Detect which cell encompasses the target text, then output its [X, Y] center coordinate. 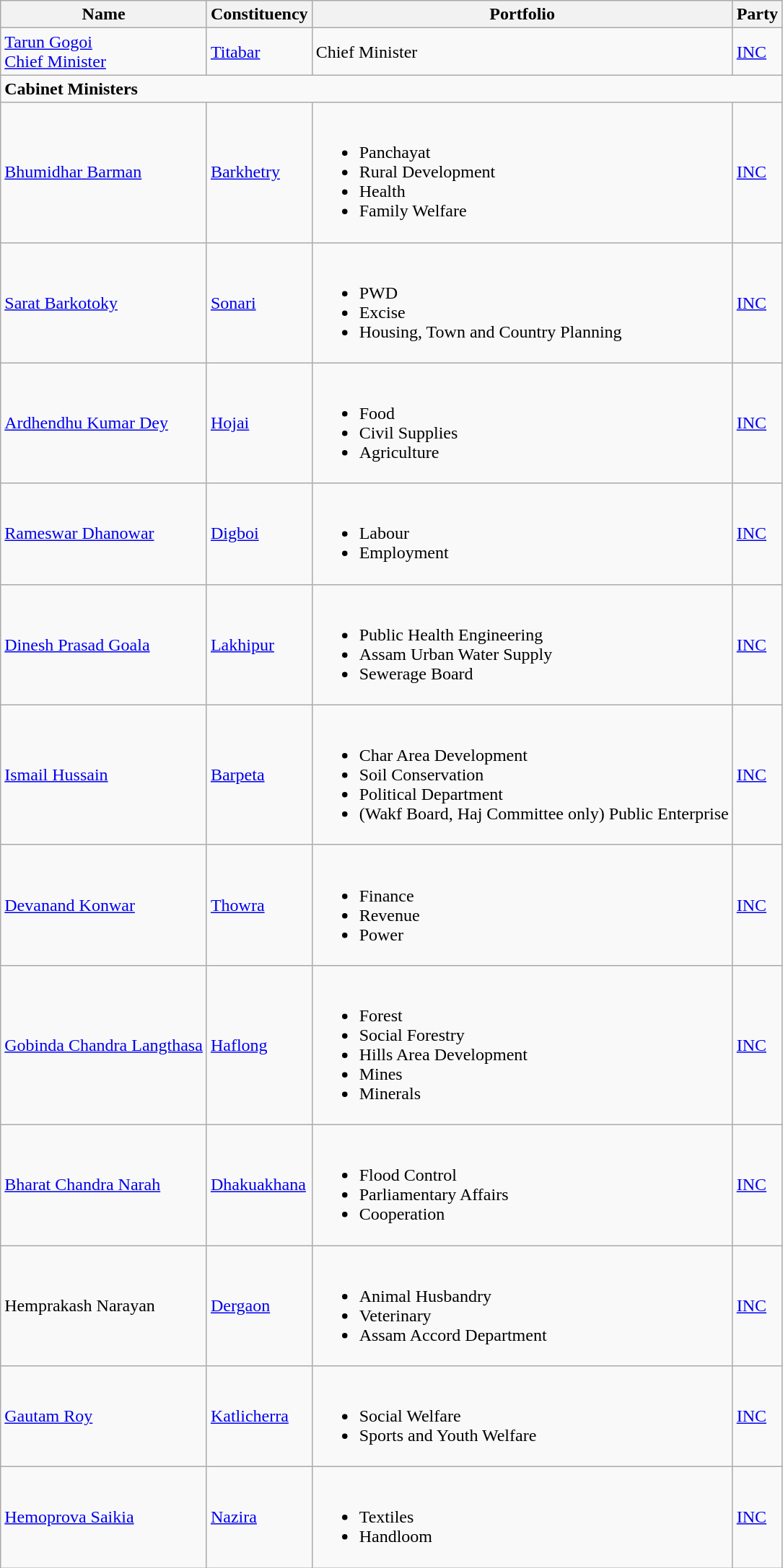
Gautam Roy [104, 1417]
Bharat Chandra Narah [104, 1184]
Digboi [259, 534]
ForestSocial ForestryHills Area DevelopmentMinesMinerals [522, 1044]
Party [757, 14]
Hemprakash Narayan [104, 1305]
Lakhipur [259, 645]
Cabinet Ministers [391, 89]
Dinesh Prasad Goala [104, 645]
LabourEmployment [522, 534]
FoodCivil SuppliesAgriculture [522, 423]
Char Area DevelopmentSoil ConservationPolitical Department(Wakf Board, Haj Committee only) Public Enterprise [522, 775]
Bhumidhar Barman [104, 172]
Hemoprova Saikia [104, 1518]
Haflong [259, 1044]
Thowra [259, 904]
Dhakuakhana [259, 1184]
Sonari [259, 303]
Katlicherra [259, 1417]
Dergaon [259, 1305]
Flood ControlParliamentary AffairsCooperation [522, 1184]
PWDExciseHousing, Town and Country Planning [522, 303]
Name [104, 14]
Social WelfareSports and Youth Welfare [522, 1417]
Barpeta [259, 775]
Constituency [259, 14]
Sarat Barkotoky [104, 303]
Chief Minister [522, 52]
Devanand Konwar [104, 904]
Hojai [259, 423]
Gobinda Chandra Langthasa [104, 1044]
Tarun GogoiChief Minister [104, 52]
PanchayatRural DevelopmentHealthFamily Welfare [522, 172]
Titabar [259, 52]
FinanceRevenuePower [522, 904]
Animal HusbandryVeterinaryAssam Accord Department [522, 1305]
Barkhetry [259, 172]
Ismail Hussain [104, 775]
Rameswar Dhanowar [104, 534]
Nazira [259, 1518]
Ardhendhu Kumar Dey [104, 423]
Portfolio [522, 14]
TextilesHandloom [522, 1518]
Public Health EngineeringAssam Urban Water SupplySewerage Board [522, 645]
